Find where the given text appears and provide that cell's center as (x, y) coordinate. 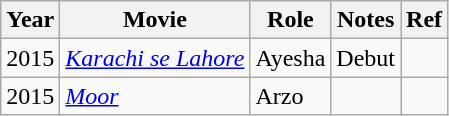
Moor (155, 96)
Role (290, 20)
Arzo (290, 96)
Year (30, 20)
Notes (366, 20)
Ref (424, 20)
Debut (366, 58)
Movie (155, 20)
Ayesha (290, 58)
Karachi se Lahore (155, 58)
